Capture the cell that displays the provided text and extract its (X, Y) central coordinate. 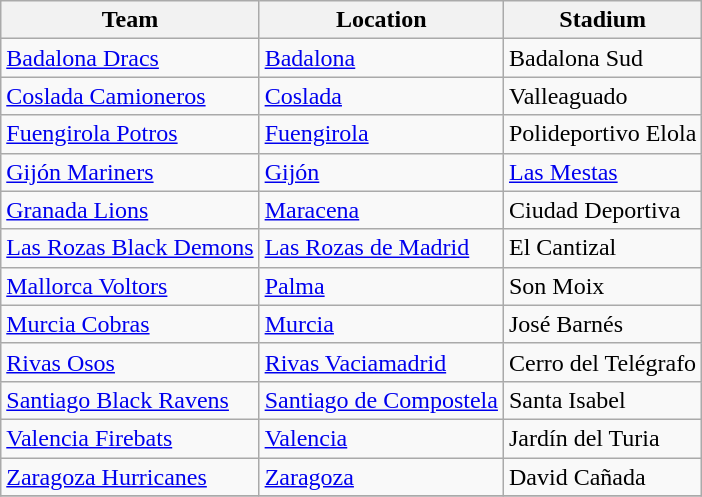
Polideportivo Elola (602, 134)
Santiago Black Ravens (130, 400)
Cerro del Telégrafo (602, 362)
Badalona Dracs (130, 58)
Granada Lions (130, 210)
Gijón (381, 172)
Zaragoza (381, 477)
Jardín del Turia (602, 438)
Ciudad Deportiva (602, 210)
Gijón Mariners (130, 172)
Murcia Cobras (130, 324)
Valleaguado (602, 96)
Las Rozas de Madrid (381, 248)
Rivas Osos (130, 362)
Coslada (381, 96)
José Barnés (602, 324)
El Cantizal (602, 248)
Coslada Camioneros (130, 96)
Son Moix (602, 286)
Fuengirola (381, 134)
David Cañada (602, 477)
Las Mestas (602, 172)
Santa Isabel (602, 400)
Santiago de Compostela (381, 400)
Valencia (381, 438)
Stadium (602, 20)
Mallorca Voltors (130, 286)
Team (130, 20)
Valencia Firebats (130, 438)
Zaragoza Hurricanes (130, 477)
Badalona Sud (602, 58)
Murcia (381, 324)
Palma (381, 286)
Maracena (381, 210)
Fuengirola Potros (130, 134)
Badalona (381, 58)
Las Rozas Black Demons (130, 248)
Rivas Vaciamadrid (381, 362)
Location (381, 20)
